Locate the cell with the specified text and output its [x, y] center coordinate. 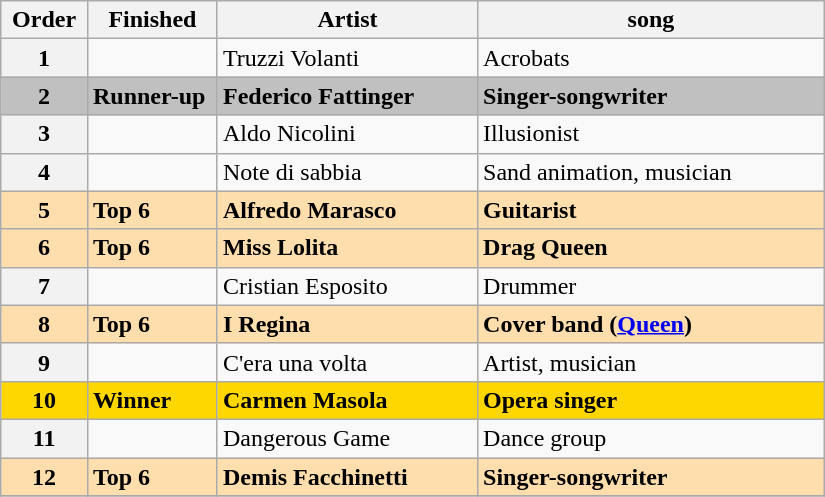
Note di sabbia [347, 172]
song [652, 20]
Opera singer [652, 400]
Federico Fattinger [347, 96]
Runner-up [152, 96]
Miss Lolita [347, 248]
6 [44, 248]
5 [44, 210]
Drummer [652, 286]
10 [44, 400]
Winner [152, 400]
Carmen Masola [347, 400]
Order [44, 20]
3 [44, 134]
Sand animation, musician [652, 172]
9 [44, 362]
C'era una volta [347, 362]
Truzzi Volanti [347, 58]
7 [44, 286]
Illusionist [652, 134]
Artist [347, 20]
11 [44, 438]
Dance group [652, 438]
Demis Facchinetti [347, 477]
1 [44, 58]
Aldo Nicolini [347, 134]
I Regina [347, 324]
8 [44, 324]
Cristian Esposito [347, 286]
Guitarist [652, 210]
2 [44, 96]
Artist, musician [652, 362]
Dangerous Game [347, 438]
4 [44, 172]
Acrobats [652, 58]
Finished [152, 20]
Alfredo Marasco [347, 210]
Cover band (Queen) [652, 324]
12 [44, 477]
Drag Queen [652, 248]
